For the text-containing cell, return its midpoint in (x, y) coordinate format. 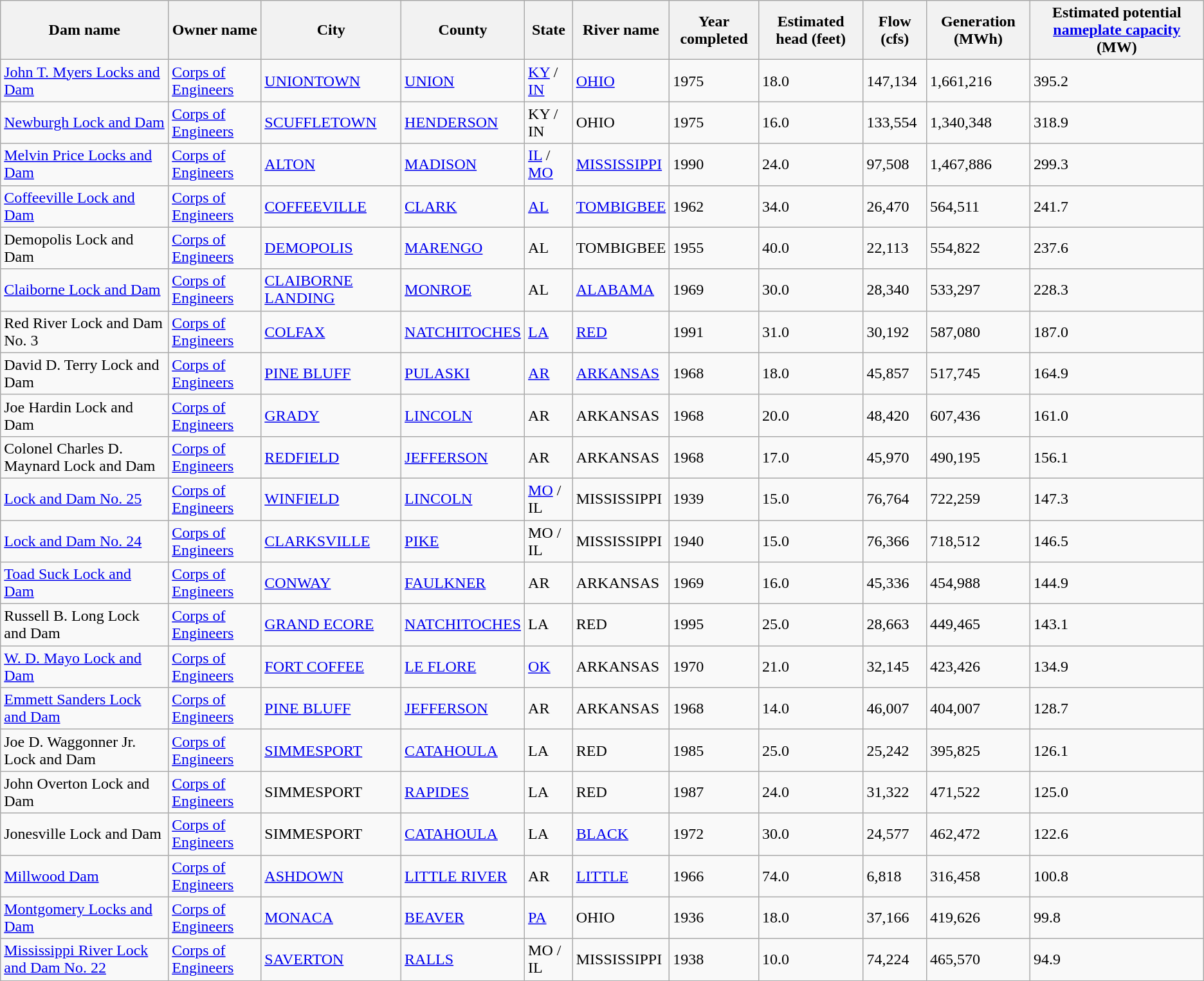
ALTON (331, 165)
471,522 (978, 793)
City (331, 30)
John Overton Lock and Dam (85, 793)
Demopolis Lock and Dam (85, 248)
1985 (714, 750)
IL / MO (549, 165)
1990 (714, 165)
30,192 (895, 332)
CONWAY (331, 583)
299.3 (1117, 165)
FAULKNER (463, 583)
1940 (714, 540)
PIKE (463, 540)
Owner name (215, 30)
Newburgh Lock and Dam (85, 122)
Dam name (85, 30)
395,825 (978, 750)
BEAVER (463, 917)
1,340,348 (978, 122)
1936 (714, 917)
462,472 (978, 834)
Jonesville Lock and Dam (85, 834)
Joe D. Waggonner Jr. Lock and Dam (85, 750)
6,818 (895, 876)
BLACK (621, 834)
533,297 (978, 289)
94.9 (1117, 960)
74.0 (810, 876)
134.9 (1117, 666)
1995 (714, 625)
PA (549, 917)
PULASKI (463, 373)
146.5 (1117, 540)
Russell B. Long Lock and Dam (85, 625)
LE FLORE (463, 666)
1938 (714, 960)
99.8 (1117, 917)
48,420 (895, 416)
31.0 (810, 332)
OK (549, 666)
31,322 (895, 793)
LITTLE (621, 876)
76,366 (895, 540)
MONACA (331, 917)
449,465 (978, 625)
28,340 (895, 289)
1991 (714, 332)
45,970 (895, 457)
Montgomery Locks and Dam (85, 917)
MARENGO (463, 248)
404,007 (978, 709)
WINFIELD (331, 499)
UNIONTOWN (331, 81)
28,663 (895, 625)
161.0 (1117, 416)
133,554 (895, 122)
1987 (714, 793)
454,988 (978, 583)
564,511 (978, 206)
River name (621, 30)
32,145 (895, 666)
40.0 (810, 248)
143.1 (1117, 625)
MADISON (463, 165)
Lock and Dam No. 24 (85, 540)
CLARK (463, 206)
14.0 (810, 709)
164.9 (1117, 373)
David D. Terry Lock and Dam (85, 373)
1955 (714, 248)
241.7 (1117, 206)
Year completed (714, 30)
1970 (714, 666)
76,764 (895, 499)
UNION (463, 81)
Melvin Price Locks and Dam (85, 165)
GRADY (331, 416)
45,336 (895, 583)
1966 (714, 876)
465,570 (978, 960)
1972 (714, 834)
316,458 (978, 876)
423,426 (978, 666)
Estimated potential nameplate capacity (MW) (1117, 30)
GRAND ECORE (331, 625)
MONROE (463, 289)
RAPIDES (463, 793)
1939 (714, 499)
Flow (cfs) (895, 30)
RALLS (463, 960)
97,508 (895, 165)
Mississippi River Lock and Dam No. 22 (85, 960)
ASHDOWN (331, 876)
Red River Lock and Dam No. 3 (85, 332)
395.2 (1117, 81)
126.1 (1117, 750)
318.9 (1117, 122)
122.6 (1117, 834)
21.0 (810, 666)
Toad Suck Lock and Dam (85, 583)
1962 (714, 206)
125.0 (1117, 793)
45,857 (895, 373)
554,822 (978, 248)
147.3 (1117, 499)
722,259 (978, 499)
147,134 (895, 81)
SAVERTON (331, 960)
718,512 (978, 540)
17.0 (810, 457)
10.0 (810, 960)
CLARKSVILLE (331, 540)
20.0 (810, 416)
237.6 (1117, 248)
County (463, 30)
ALABAMA (621, 289)
Millwood Dam (85, 876)
37,166 (895, 917)
Colonel Charles D. Maynard Lock and Dam (85, 457)
REDFIELD (331, 457)
John T. Myers Locks and Dam (85, 81)
SCUFFLETOWN (331, 122)
Generation (MWh) (978, 30)
74,224 (895, 960)
490,195 (978, 457)
187.0 (1117, 332)
Coffeeville Lock and Dam (85, 206)
COFFEEVILLE (331, 206)
24,577 (895, 834)
25,242 (895, 750)
Claiborne Lock and Dam (85, 289)
128.7 (1117, 709)
Joe Hardin Lock and Dam (85, 416)
144.9 (1117, 583)
34.0 (810, 206)
LITTLE RIVER (463, 876)
Estimated head (feet) (810, 30)
Emmett Sanders Lock and Dam (85, 709)
DEMOPOLIS (331, 248)
W. D. Mayo Lock and Dam (85, 666)
COLFAX (331, 332)
156.1 (1117, 457)
517,745 (978, 373)
FORT COFFEE (331, 666)
46,007 (895, 709)
419,626 (978, 917)
22,113 (895, 248)
228.3 (1117, 289)
607,436 (978, 416)
587,080 (978, 332)
Lock and Dam No. 25 (85, 499)
1,661,216 (978, 81)
1,467,886 (978, 165)
100.8 (1117, 876)
26,470 (895, 206)
State (549, 30)
HENDERSON (463, 122)
CLAIBORNE LANDING (331, 289)
